Identify which cell holds the provided text, then report its (x, y) central coordinate. 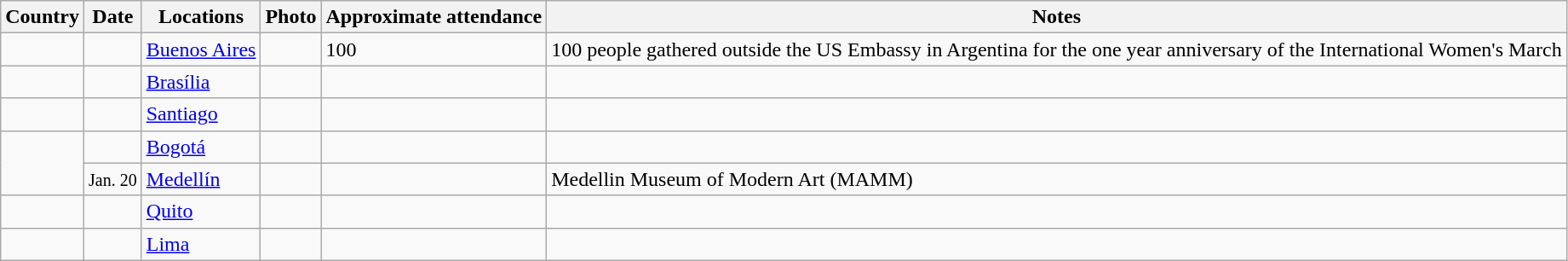
Photo (291, 17)
Date (112, 17)
Medellin Museum of Modern Art (MAMM) (1057, 179)
Locations (201, 17)
100 (434, 49)
Approximate attendance (434, 17)
Country (43, 17)
100 people gathered outside the US Embassy in Argentina for the one year anniversary of the International Women's March (1057, 49)
Medellín (201, 179)
Bogotá (201, 147)
Lima (201, 244)
Santiago (201, 114)
Jan. 20 (112, 179)
Notes (1057, 17)
Brasília (201, 82)
Quito (201, 212)
Buenos Aires (201, 49)
